Identify which cell holds the provided text, then report its [x, y] central coordinate. 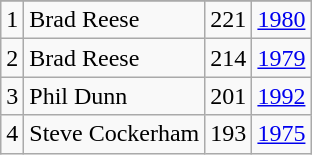
2 [12, 58]
193 [228, 134]
221 [228, 20]
214 [228, 58]
1979 [282, 58]
1 [12, 20]
Steve Cockerham [114, 134]
Phil Dunn [114, 96]
1980 [282, 20]
201 [228, 96]
1975 [282, 134]
1992 [282, 96]
3 [12, 96]
4 [12, 134]
